Capture the cell that displays the provided text and extract its (x, y) central coordinate. 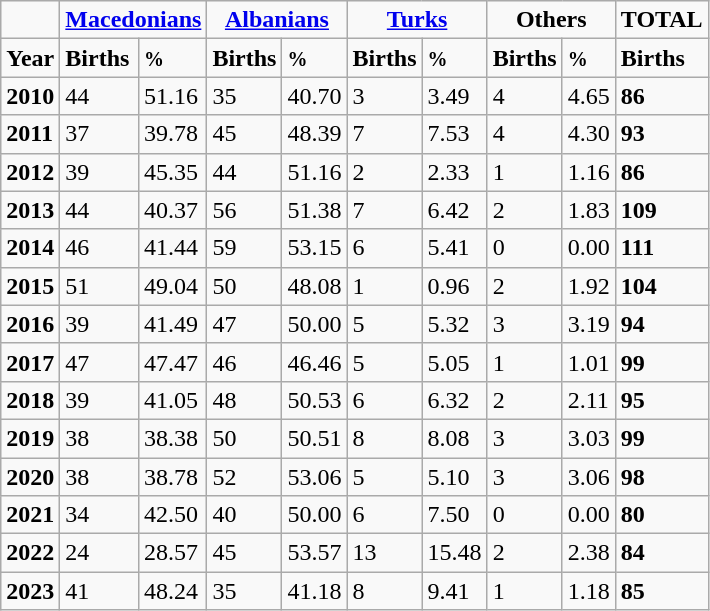
95 (662, 400)
98 (662, 477)
52 (244, 477)
2010 (30, 96)
24 (100, 553)
104 (662, 286)
7.53 (454, 134)
51.38 (314, 210)
53.57 (314, 553)
45.35 (173, 172)
2011 (30, 134)
109 (662, 210)
15.48 (454, 553)
7.50 (454, 515)
8.08 (454, 438)
48.39 (314, 134)
47.47 (173, 362)
53.06 (314, 477)
39.78 (173, 134)
5.05 (454, 362)
TOTAL (662, 20)
1.83 (588, 210)
41 (100, 591)
1.92 (588, 286)
4.30 (588, 134)
50.53 (314, 400)
38.78 (173, 477)
40.70 (314, 96)
85 (662, 591)
59 (244, 248)
5.10 (454, 477)
84 (662, 553)
3.49 (454, 96)
5.32 (454, 324)
94 (662, 324)
2014 (30, 248)
41.18 (314, 591)
56 (244, 210)
4.65 (588, 96)
40 (244, 515)
2021 (30, 515)
28.57 (173, 553)
2012 (30, 172)
38.38 (173, 438)
Others (551, 20)
2020 (30, 477)
2016 (30, 324)
48.08 (314, 286)
2023 (30, 591)
3.19 (588, 324)
1.01 (588, 362)
46.46 (314, 362)
2018 (30, 400)
48.24 (173, 591)
34 (100, 515)
Albanians (277, 20)
5.41 (454, 248)
2.33 (454, 172)
9.41 (454, 591)
80 (662, 515)
Turks (417, 20)
37 (100, 134)
111 (662, 248)
42.50 (173, 515)
1.16 (588, 172)
2.38 (588, 553)
2.11 (588, 400)
41.49 (173, 324)
3.06 (588, 477)
50.51 (314, 438)
2013 (30, 210)
6.32 (454, 400)
13 (384, 553)
49.04 (173, 286)
53.15 (314, 248)
41.05 (173, 400)
0.96 (454, 286)
3.03 (588, 438)
2019 (30, 438)
48 (244, 400)
93 (662, 134)
2017 (30, 362)
Year (30, 58)
51 (100, 286)
Macedonians (134, 20)
2022 (30, 553)
40.37 (173, 210)
41.44 (173, 248)
6.42 (454, 210)
1.18 (588, 591)
2015 (30, 286)
